Return [x, y] of the center of cell containing provided text 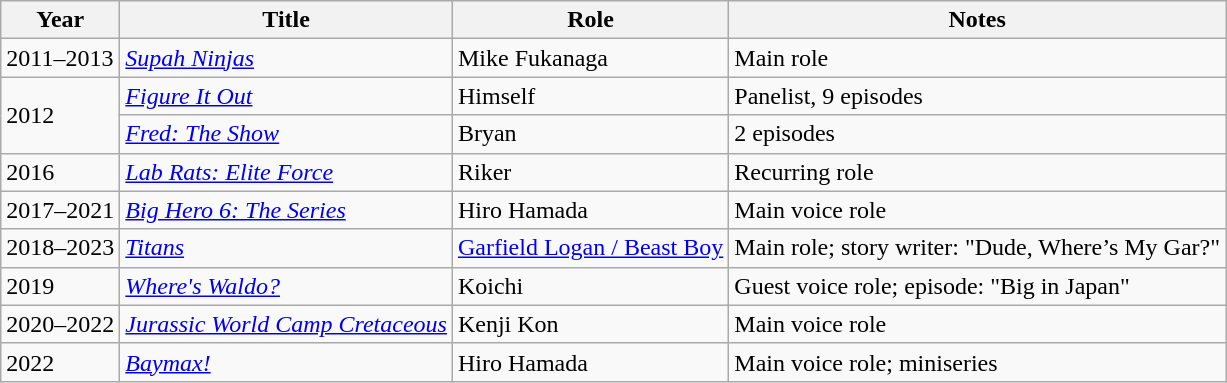
2022 [60, 362]
Garfield Logan / Beast Boy [590, 248]
Where's Waldo? [286, 286]
Supah Ninjas [286, 58]
Recurring role [978, 172]
2018–2023 [60, 248]
2011–2013 [60, 58]
Figure It Out [286, 96]
Baymax! [286, 362]
2 episodes [978, 134]
2020–2022 [60, 324]
2016 [60, 172]
Koichi [590, 286]
Big Hero 6: The Series [286, 210]
Role [590, 20]
Main role [978, 58]
Riker [590, 172]
2012 [60, 115]
2017–2021 [60, 210]
Kenji Kon [590, 324]
Himself [590, 96]
Main voice role; miniseries [978, 362]
Bryan [590, 134]
Fred: The Show [286, 134]
Lab Rats: Elite Force [286, 172]
Jurassic World Camp Cretaceous [286, 324]
Mike Fukanaga [590, 58]
Title [286, 20]
Panelist, 9 episodes [978, 96]
Titans [286, 248]
Guest voice role; episode: "Big in Japan" [978, 286]
2019 [60, 286]
Notes [978, 20]
Main role; story writer: "Dude, Where’s My Gar?" [978, 248]
Year [60, 20]
